Find where the given text appears and provide that cell's center as [X, Y] coordinate. 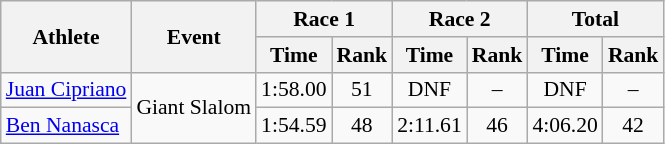
Event [194, 36]
Giant Slalom [194, 108]
Juan Cipriano [66, 90]
Athlete [66, 36]
2:11.61 [430, 126]
1:58.00 [294, 90]
46 [498, 126]
48 [362, 126]
1:54.59 [294, 126]
4:06.20 [564, 126]
Race 1 [324, 19]
42 [634, 126]
51 [362, 90]
Race 2 [460, 19]
Ben Nanasca [66, 126]
Total [595, 19]
